Capture the cell that displays the provided text and extract its [X, Y] central coordinate. 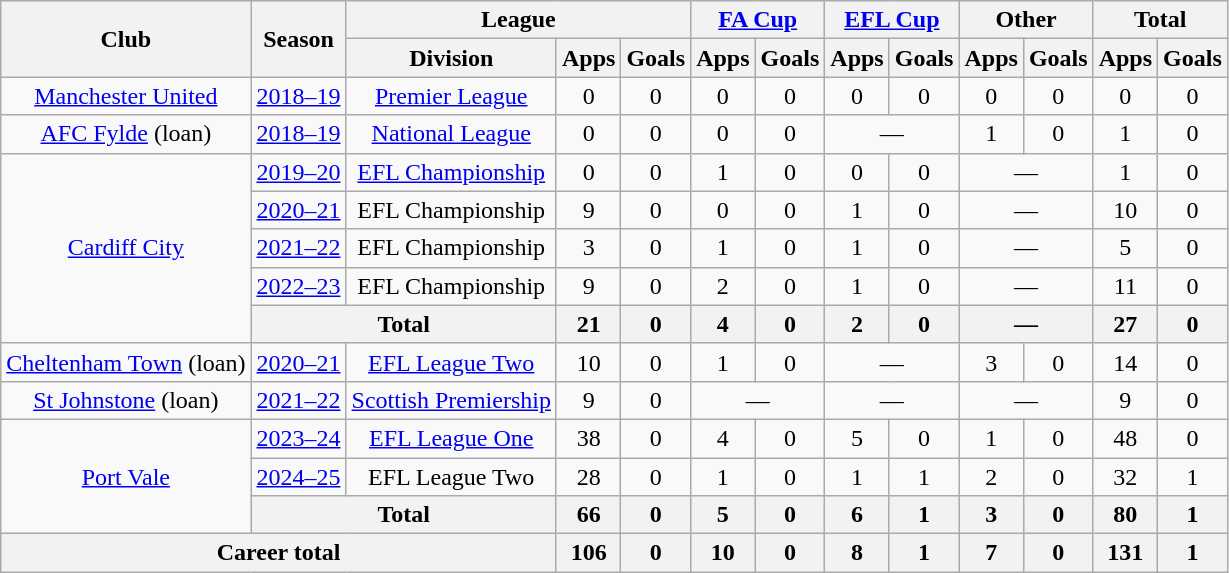
EFL League One [451, 438]
32 [1125, 477]
2019–20 [298, 172]
Season [298, 39]
106 [588, 553]
Premier League [451, 96]
Career total [279, 553]
6 [857, 515]
FA Cup [758, 20]
Club [126, 39]
80 [1125, 515]
Manchester United [126, 96]
EFL Cup [892, 20]
66 [588, 515]
21 [588, 324]
Scottish Premiership [451, 400]
28 [588, 477]
2022–23 [298, 286]
27 [1125, 324]
Other [1026, 20]
2024–25 [298, 477]
Cardiff City [126, 248]
131 [1125, 553]
7 [991, 553]
14 [1125, 362]
8 [857, 553]
Cheltenham Town (loan) [126, 362]
League [518, 20]
48 [1125, 438]
Division [451, 58]
St Johnstone (loan) [126, 400]
38 [588, 438]
2023–24 [298, 438]
11 [1125, 286]
National League [451, 134]
Port Vale [126, 476]
AFC Fylde (loan) [126, 134]
